Extract the (X, Y) coordinate from the center of the cell holding the provided text.  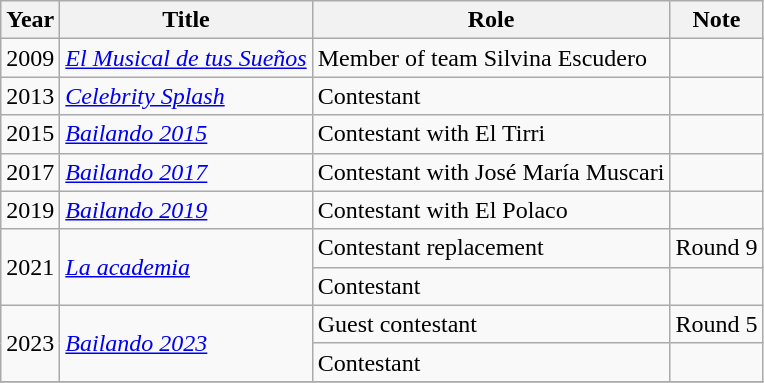
2015 (30, 134)
Bailando 2023 (186, 343)
Bailando 2017 (186, 172)
Contestant replacement (491, 248)
2023 (30, 343)
Contestant with El Tirri (491, 134)
Title (186, 20)
2019 (30, 210)
Member of team Silvina Escudero (491, 58)
Bailando 2015 (186, 134)
El Musical de tus Sueños (186, 58)
2021 (30, 267)
Contestant with El Polaco (491, 210)
Round 5 (716, 324)
La academia (186, 267)
Contestant with José María Muscari (491, 172)
Year (30, 20)
Round 9 (716, 248)
Celebrity Splash (186, 96)
Role (491, 20)
Guest contestant (491, 324)
2009 (30, 58)
Bailando 2019 (186, 210)
2013 (30, 96)
Note (716, 20)
2017 (30, 172)
